Identify which cell holds the provided text, then report its (X, Y) central coordinate. 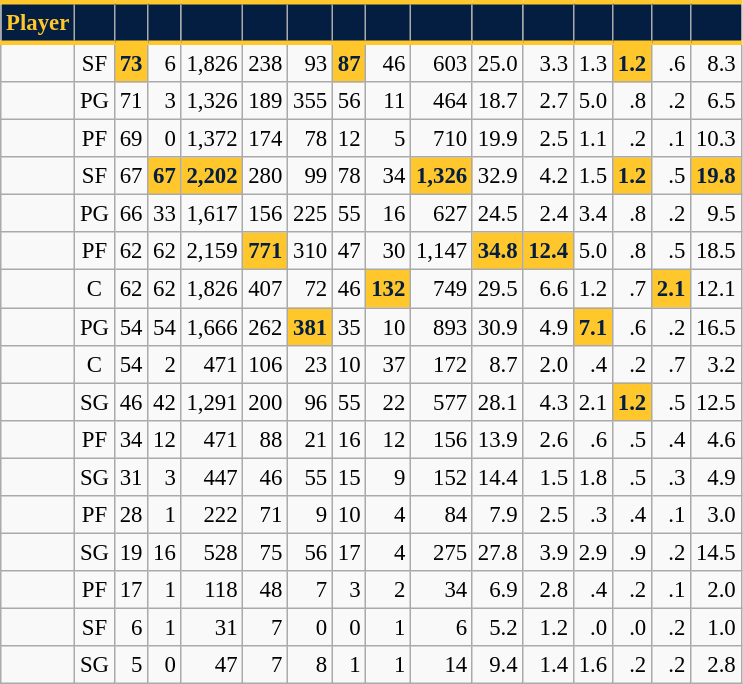
14.4 (497, 477)
37 (388, 364)
19.9 (497, 139)
464 (442, 101)
1.8 (592, 477)
19.8 (716, 176)
132 (388, 289)
2.9 (592, 552)
174 (266, 139)
18.5 (716, 251)
12.5 (716, 402)
310 (310, 251)
2.6 (548, 439)
66 (130, 214)
28 (130, 515)
3.2 (716, 364)
13.9 (497, 439)
275 (442, 552)
2,159 (212, 251)
1.6 (592, 665)
15 (348, 477)
3.3 (548, 62)
99 (310, 176)
1.3 (592, 62)
407 (266, 289)
7.1 (592, 327)
528 (212, 552)
238 (266, 62)
12.4 (548, 251)
9.4 (497, 665)
381 (310, 327)
10.3 (716, 139)
75 (266, 552)
3.9 (548, 552)
34.8 (497, 251)
28.1 (497, 402)
262 (266, 327)
9.5 (716, 214)
225 (310, 214)
6.6 (548, 289)
14.5 (716, 552)
23 (310, 364)
1,617 (212, 214)
106 (266, 364)
8 (310, 665)
355 (310, 101)
152 (442, 477)
1,666 (212, 327)
87 (348, 62)
93 (310, 62)
73 (130, 62)
4.2 (548, 176)
19 (130, 552)
771 (266, 251)
96 (310, 402)
8.3 (716, 62)
8.7 (497, 364)
1,372 (212, 139)
1.4 (548, 665)
84 (442, 515)
27.8 (497, 552)
1,147 (442, 251)
7.9 (497, 515)
29.5 (497, 289)
30.9 (497, 327)
32.9 (497, 176)
118 (212, 590)
35 (348, 327)
200 (266, 402)
222 (212, 515)
25.0 (497, 62)
893 (442, 327)
1,291 (212, 402)
22 (388, 402)
2.4 (548, 214)
1.1 (592, 139)
24.5 (497, 214)
14 (442, 665)
280 (266, 176)
189 (266, 101)
2,202 (212, 176)
.9 (632, 552)
172 (442, 364)
33 (164, 214)
3.0 (716, 515)
30 (388, 251)
627 (442, 214)
710 (442, 139)
69 (130, 139)
2.7 (548, 101)
48 (266, 590)
21 (310, 439)
4.3 (548, 402)
1.0 (716, 627)
42 (164, 402)
12.1 (716, 289)
5.2 (497, 627)
72 (310, 289)
6.5 (716, 101)
88 (266, 439)
6.9 (497, 590)
3.4 (592, 214)
16.5 (716, 327)
Player (38, 22)
603 (442, 62)
749 (442, 289)
4.6 (716, 439)
447 (212, 477)
11 (388, 101)
577 (442, 402)
18.7 (497, 101)
